For the text-containing cell, return its midpoint in (x, y) coordinate format. 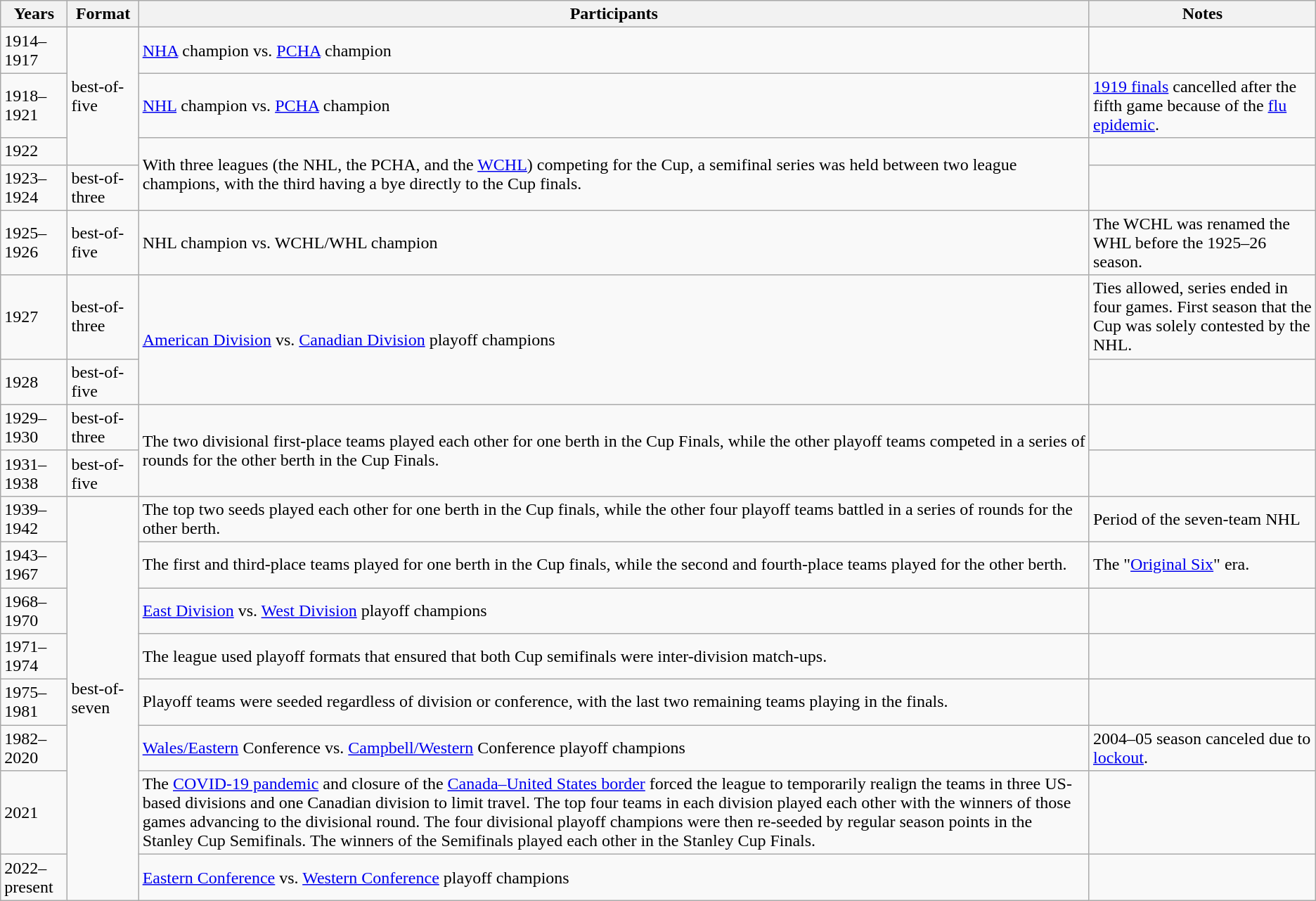
1929–1930 (34, 428)
1918–1921 (34, 106)
1968–1970 (34, 611)
American Division vs. Canadian Division playoff champions (614, 340)
Eastern Conference vs. Western Conference playoff champions (614, 878)
1931–1938 (34, 473)
The WCHL was renamed the WHL before the 1925–26 season. (1202, 243)
1975–1981 (34, 702)
East Division vs. West Division playoff champions (614, 611)
NHL champion vs. WCHL/WHL champion (614, 243)
2021 (34, 813)
Participants (614, 14)
1922 (34, 151)
The league used playoff formats that ensured that both Cup semifinals were inter-division match-ups. (614, 657)
2022–present (34, 878)
Years (34, 14)
2004–05 season canceled due to lockout. (1202, 748)
1914–1917 (34, 51)
Playoff teams were seeded regardless of division or conference, with the last two remaining teams playing in the finals. (614, 702)
1925–1926 (34, 243)
1943–1967 (34, 564)
1971–1974 (34, 657)
1982–2020 (34, 748)
1927 (34, 317)
NHL champion vs. PCHA champion (614, 106)
1919 finals cancelled after the fifth game because of the flu epidemic. (1202, 106)
1928 (34, 381)
Wales/Eastern Conference vs. Campbell/Western Conference playoff champions (614, 748)
Period of the seven-team NHL (1202, 519)
best-of-seven (103, 698)
The "Original Six" era. (1202, 564)
The first and third-place teams played for one berth in the Cup finals, while the second and fourth-place teams played for the other berth. (614, 564)
1939–1942 (34, 519)
Format (103, 14)
Ties allowed, series ended in four games. First season that the Cup was solely contested by the NHL. (1202, 317)
Notes (1202, 14)
1923–1924 (34, 187)
NHA champion vs. PCHA champion (614, 51)
